Search for the cell housing the specified text and yield its [x, y] center coordinate. 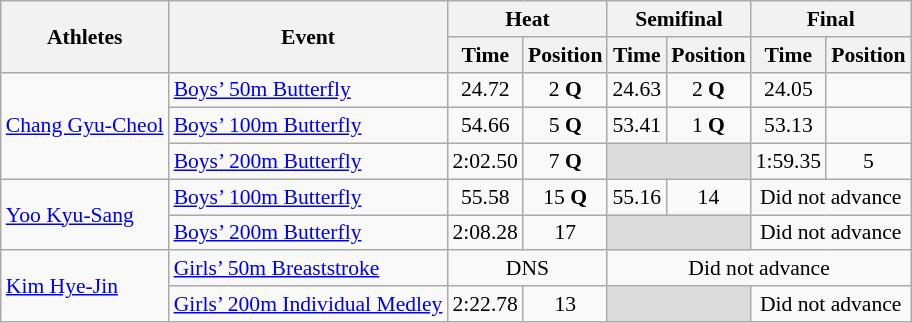
53.13 [788, 126]
24.05 [788, 90]
1:59.35 [788, 162]
24.72 [484, 90]
Semifinal [678, 19]
Athletes [85, 36]
DNS [527, 269]
17 [565, 233]
24.63 [636, 90]
14 [708, 197]
55.16 [636, 197]
2:22.78 [484, 304]
Final [831, 19]
15 Q [565, 197]
13 [565, 304]
Girls’ 200m Individual Medley [308, 304]
Heat [527, 19]
54.66 [484, 126]
53.41 [636, 126]
1 Q [708, 126]
Yoo Kyu-Sang [85, 214]
7 Q [565, 162]
Boys’ 50m Butterfly [308, 90]
2:08.28 [484, 233]
Girls’ 50m Breaststroke [308, 269]
Event [308, 36]
55.58 [484, 197]
Chang Gyu-Cheol [85, 126]
Kim Hye-Jin [85, 286]
5 Q [565, 126]
5 [868, 162]
2:02.50 [484, 162]
